Return the (x, y) coordinate for the center point of the cell that contains the specified text.  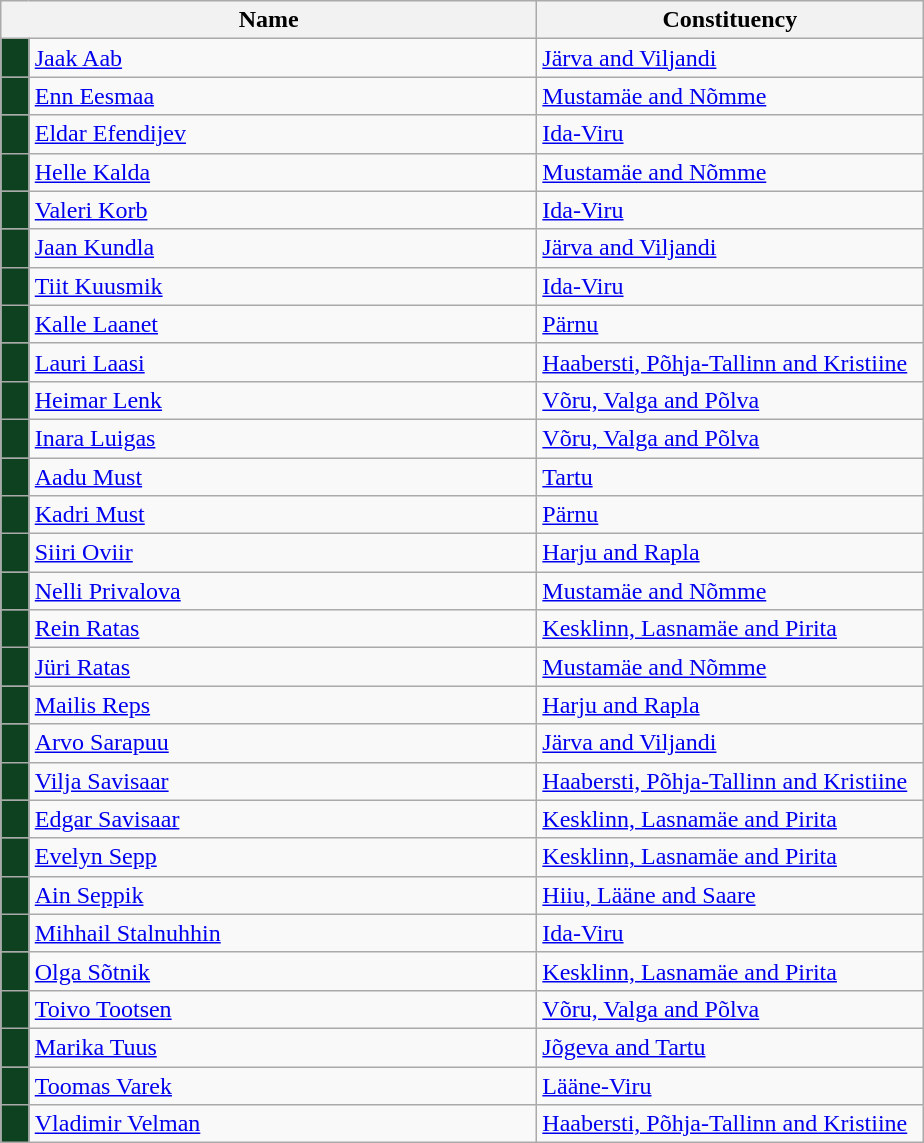
Aadu Must (283, 477)
Nelli Privalova (283, 591)
Tartu (730, 477)
Toomas Varek (283, 1085)
Mihhail Stalnuhhin (283, 933)
Enn Eesmaa (283, 96)
Lääne-Viru (730, 1085)
Olga Sõtnik (283, 971)
Heimar Lenk (283, 400)
Kalle Laanet (283, 324)
Jõgeva and Tartu (730, 1047)
Lauri Laasi (283, 362)
Marika Tuus (283, 1047)
Arvo Sarapuu (283, 743)
Inara Luigas (283, 438)
Rein Ratas (283, 629)
Valeri Korb (283, 210)
Constituency (730, 20)
Helle Kalda (283, 172)
Toivo Tootsen (283, 1009)
Name (269, 20)
Vilja Savisaar (283, 781)
Evelyn Sepp (283, 857)
Jüri Ratas (283, 667)
Eldar Efendijev (283, 134)
Ain Seppik (283, 895)
Tiit Kuusmik (283, 286)
Mailis Reps (283, 705)
Jaan Kundla (283, 248)
Hiiu, Lääne and Saare (730, 895)
Kadri Must (283, 515)
Jaak Aab (283, 58)
Vladimir Velman (283, 1124)
Edgar Savisaar (283, 819)
Siiri Oviir (283, 553)
